Provide the (X, Y) coordinate of the cell's center where the given text is located.  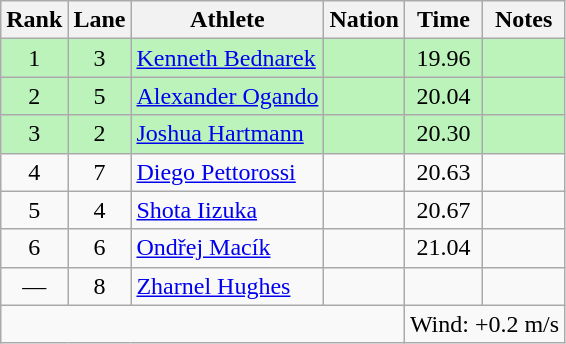
Diego Pettorossi (228, 172)
8 (100, 286)
20.67 (443, 210)
Rank (34, 20)
Nation (364, 20)
Lane (100, 20)
Zharnel Hughes (228, 286)
Joshua Hartmann (228, 134)
1 (34, 58)
Notes (523, 20)
Kenneth Bednarek (228, 58)
Shota Iizuka (228, 210)
20.30 (443, 134)
20.63 (443, 172)
20.04 (443, 96)
7 (100, 172)
Alexander Ogando (228, 96)
21.04 (443, 248)
19.96 (443, 58)
Ondřej Macík (228, 248)
Athlete (228, 20)
Wind: +0.2 m/s (484, 324)
— (34, 286)
Time (443, 20)
